Return the (x, y) coordinate for the center point of the cell that contains the specified text.  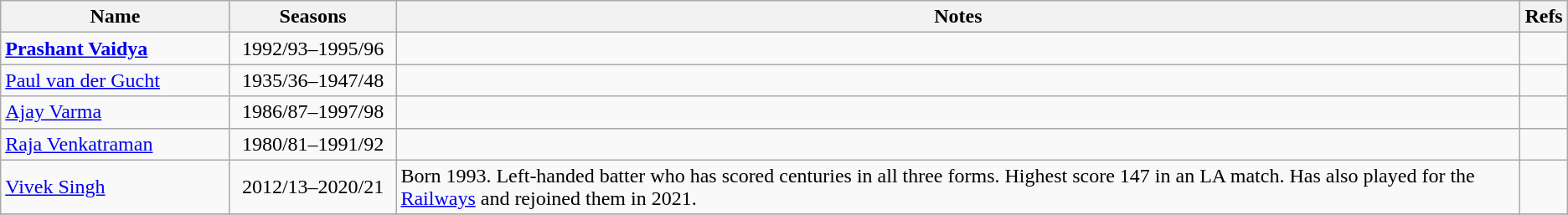
Ajay Varma (116, 112)
1935/36–1947/48 (313, 80)
Paul van der Gucht (116, 80)
1980/81–1991/92 (313, 144)
1992/93–1995/96 (313, 49)
Name (116, 17)
Vivek Singh (116, 187)
2012/13–2020/21 (313, 187)
Refs (1544, 17)
Prashant Vaidya (116, 49)
1986/87–1997/98 (313, 112)
Raja Venkatraman (116, 144)
Notes (958, 17)
Seasons (313, 17)
